From the cell containing the given text, extract its center point as (x, y) coordinate. 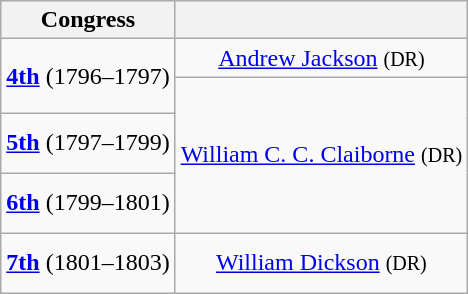
6th (1799–1801) (88, 203)
William Dickson (DR) (322, 263)
William C. C. Claiborne (DR) (322, 155)
5th (1797–1799) (88, 143)
4th (1796–1797) (88, 76)
Andrew Jackson (DR) (322, 58)
Congress (88, 20)
7th (1801–1803) (88, 263)
